Extract the [X, Y] coordinate from the center of the cell holding the provided text.  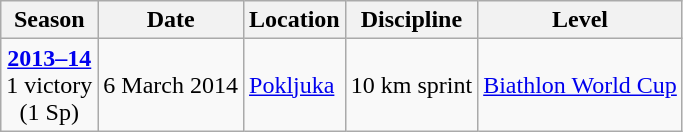
Discipline [411, 20]
Location [295, 20]
Level [580, 20]
Date [171, 20]
2013–14 1 victory (1 Sp) [50, 85]
Biathlon World Cup [580, 85]
10 km sprint [411, 85]
Season [50, 20]
6 March 2014 [171, 85]
Pokljuka [295, 85]
